Search for the cell housing the specified text and yield its (x, y) center coordinate. 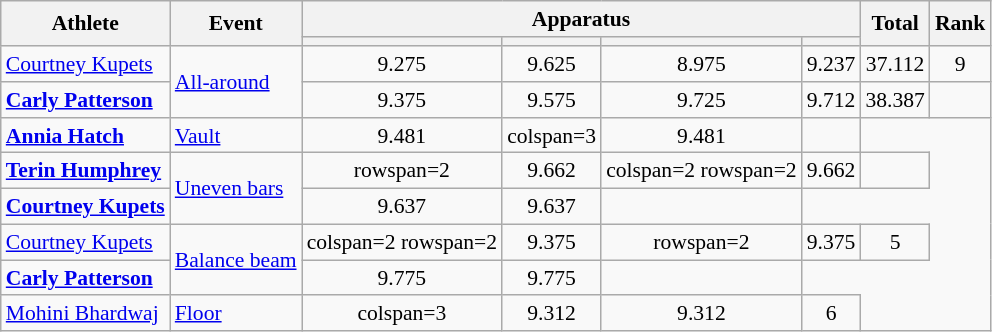
Balance beam (236, 260)
9.575 (552, 100)
All-around (236, 82)
9.237 (832, 64)
Mohini Bhardwaj (86, 314)
Annia Hatch (86, 136)
Vault (236, 136)
37.112 (894, 64)
9.275 (402, 64)
9 (960, 64)
Floor (236, 314)
6 (832, 314)
Total (894, 24)
Rank (960, 24)
38.387 (894, 100)
9.625 (552, 64)
9.712 (832, 100)
Terin Humphrey (86, 171)
Uneven bars (236, 188)
Event (236, 24)
Athlete (86, 24)
9.725 (702, 100)
8.975 (702, 64)
5 (894, 243)
Apparatus (582, 19)
